Return the [x, y] coordinate for the center point of the cell that contains the specified text.  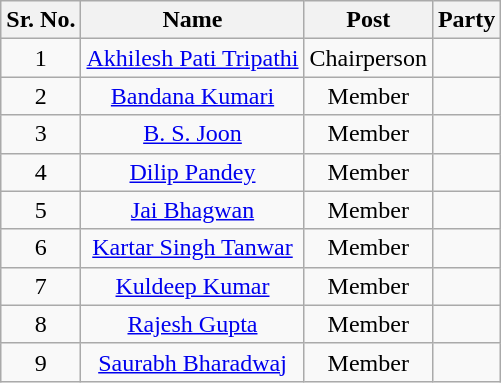
Kartar Singh Tanwar [192, 248]
Party [466, 20]
Post [368, 20]
Rajesh Gupta [192, 324]
7 [41, 286]
Kuldeep Kumar [192, 286]
B. S. Joon [192, 134]
2 [41, 96]
Chairperson [368, 58]
Dilip Pandey [192, 172]
3 [41, 134]
Bandana Kumari [192, 96]
Akhilesh Pati Tripathi [192, 58]
6 [41, 248]
Saurabh Bharadwaj [192, 362]
Name [192, 20]
1 [41, 58]
4 [41, 172]
Jai Bhagwan [192, 210]
8 [41, 324]
9 [41, 362]
5 [41, 210]
Sr. No. [41, 20]
